Find where the given text appears and provide that cell's center as [X, Y] coordinate. 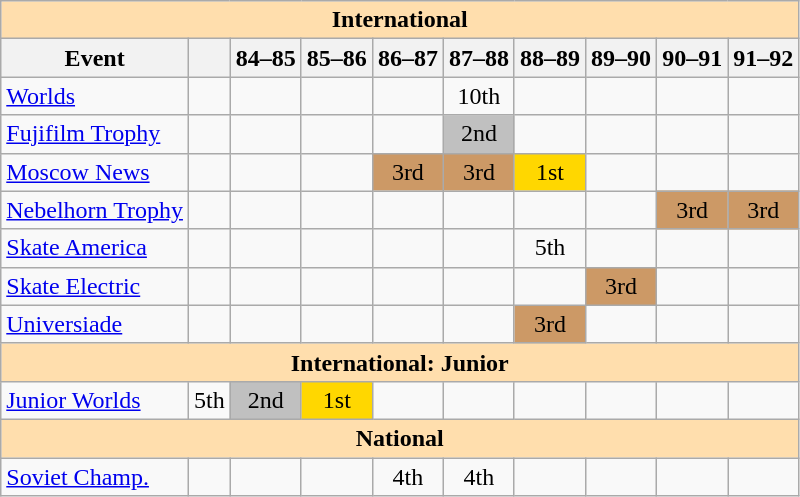
Soviet Champ. [95, 477]
Worlds [95, 96]
Moscow News [95, 172]
Junior Worlds [95, 400]
Skate Electric [95, 286]
90–91 [692, 58]
Event [95, 58]
National [400, 438]
Universiade [95, 324]
85–86 [336, 58]
84–85 [266, 58]
Fujifilm Trophy [95, 134]
International [400, 20]
88–89 [550, 58]
87–88 [478, 58]
Nebelhorn Trophy [95, 210]
89–90 [622, 58]
86–87 [408, 58]
Skate America [95, 248]
10th [478, 96]
91–92 [764, 58]
International: Junior [400, 362]
